Locate the cell with the specified text and output its (x, y) center coordinate. 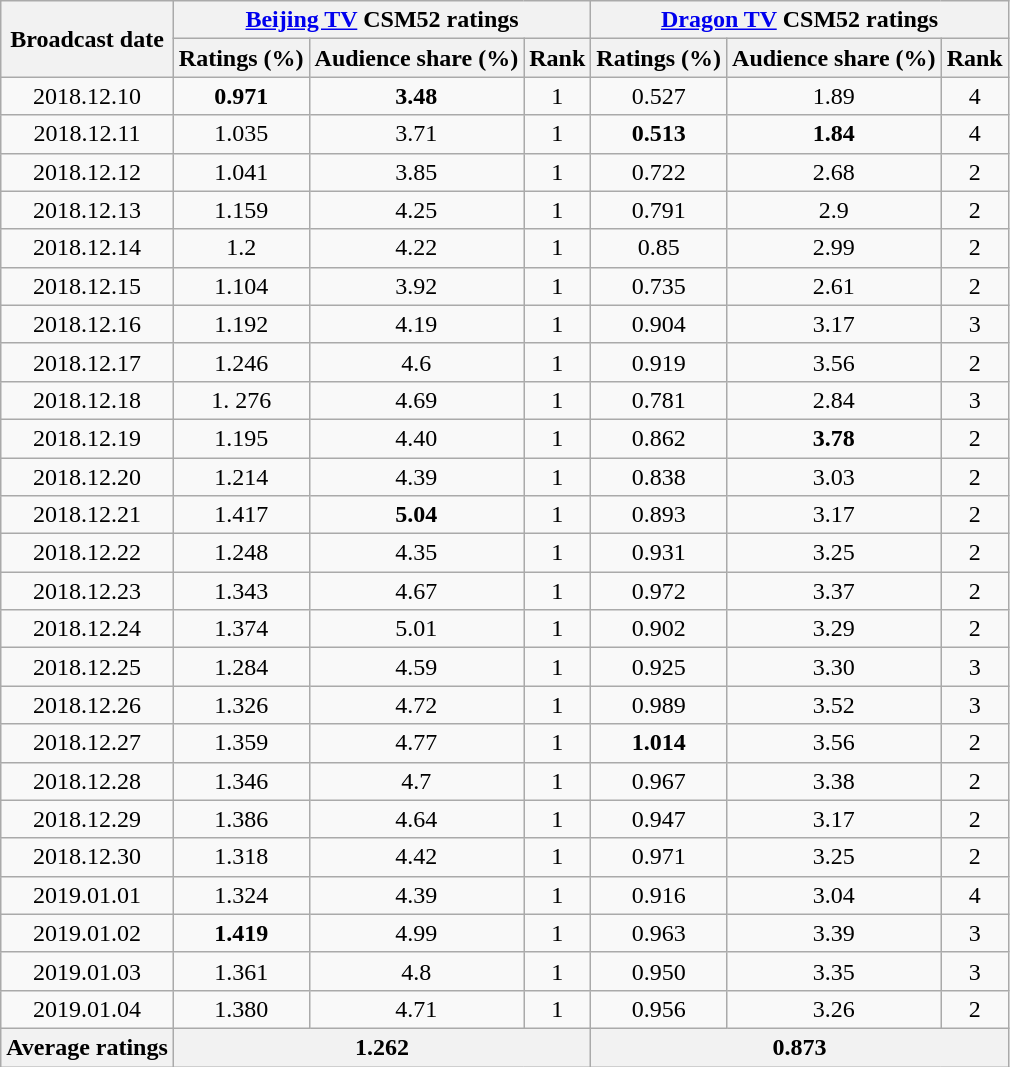
2019.01.01 (88, 895)
0.791 (659, 210)
1.89 (834, 96)
2018.12.21 (88, 515)
0.902 (659, 629)
4.69 (416, 400)
1.380 (241, 1009)
1. 276 (241, 400)
4.42 (416, 857)
1.359 (241, 743)
2018.12.14 (88, 248)
1.104 (241, 286)
3.38 (834, 781)
3.37 (834, 591)
0.967 (659, 781)
2018.12.13 (88, 210)
0.893 (659, 515)
2018.12.25 (88, 667)
2018.12.20 (88, 477)
1.324 (241, 895)
4.8 (416, 971)
0.527 (659, 96)
3.35 (834, 971)
2018.12.27 (88, 743)
0.781 (659, 400)
4.72 (416, 705)
2.61 (834, 286)
1.014 (659, 743)
2019.01.02 (88, 933)
Broadcast date (88, 39)
3.52 (834, 705)
0.838 (659, 477)
1.2 (241, 248)
1.84 (834, 134)
2018.12.10 (88, 96)
4.64 (416, 819)
1.246 (241, 362)
Average ratings (88, 1047)
2018.12.15 (88, 286)
0.931 (659, 553)
2.9 (834, 210)
1.361 (241, 971)
3.26 (834, 1009)
1.318 (241, 857)
4.25 (416, 210)
0.722 (659, 172)
3.29 (834, 629)
4.19 (416, 324)
1.262 (382, 1047)
0.862 (659, 438)
2.68 (834, 172)
1.159 (241, 210)
0.925 (659, 667)
0.989 (659, 705)
2018.12.24 (88, 629)
4.59 (416, 667)
3.85 (416, 172)
4.35 (416, 553)
0.916 (659, 895)
4.67 (416, 591)
0.972 (659, 591)
1.195 (241, 438)
2019.01.03 (88, 971)
0.963 (659, 933)
4.7 (416, 781)
0.950 (659, 971)
2018.12.11 (88, 134)
0.919 (659, 362)
3.48 (416, 96)
0.85 (659, 248)
2018.12.12 (88, 172)
0.904 (659, 324)
0.513 (659, 134)
2018.12.17 (88, 362)
1.374 (241, 629)
1.326 (241, 705)
2.99 (834, 248)
1.284 (241, 667)
4.77 (416, 743)
3.04 (834, 895)
1.346 (241, 781)
2018.12.16 (88, 324)
1.192 (241, 324)
2018.12.28 (88, 781)
5.01 (416, 629)
4.99 (416, 933)
2018.12.30 (88, 857)
2018.12.18 (88, 400)
1.419 (241, 933)
3.30 (834, 667)
2018.12.23 (88, 591)
4.40 (416, 438)
1.035 (241, 134)
Beijing TV CSM52 ratings (382, 20)
2018.12.19 (88, 438)
4.71 (416, 1009)
1.248 (241, 553)
2.84 (834, 400)
3.92 (416, 286)
0.873 (800, 1047)
2018.12.26 (88, 705)
1.343 (241, 591)
3.78 (834, 438)
5.04 (416, 515)
1.214 (241, 477)
0.956 (659, 1009)
1.386 (241, 819)
2018.12.29 (88, 819)
3.03 (834, 477)
Dragon TV CSM52 ratings (800, 20)
4.22 (416, 248)
1.041 (241, 172)
2018.12.22 (88, 553)
0.947 (659, 819)
4.6 (416, 362)
2019.01.04 (88, 1009)
0.735 (659, 286)
3.39 (834, 933)
1.417 (241, 515)
3.71 (416, 134)
